Search for the cell housing the specified text and yield its [x, y] center coordinate. 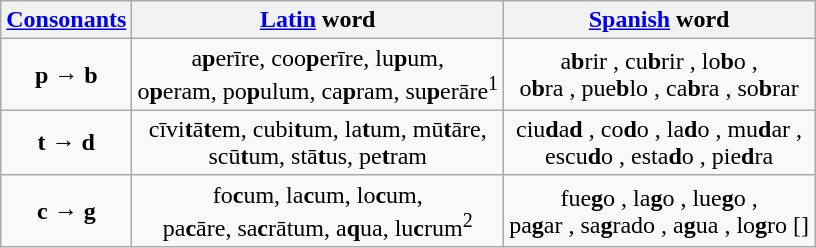
abrir , cubrir , lobo , obra , pueblo , cabra , sobrar [660, 75]
t → d [66, 142]
c → g [66, 211]
Consonants [66, 20]
ciudad , codo , lado , mudar , escudo , estado , piedra [660, 142]
focum, lacum, locum, pacāre, sacrātum, aqua, lucrum2 [318, 211]
cīvitātem, cubitum, latum, mūtāre, scūtum, stātus, petram [318, 142]
Latin word [318, 20]
fuego , lago , luego , pagar , sagrado , agua , logro [] [660, 211]
p → b [66, 75]
aperīre, cooperīre, lupum, operam, populum, capram, superāre1 [318, 75]
Spanish word [660, 20]
